Search for the cell housing the specified text and yield its (X, Y) center coordinate. 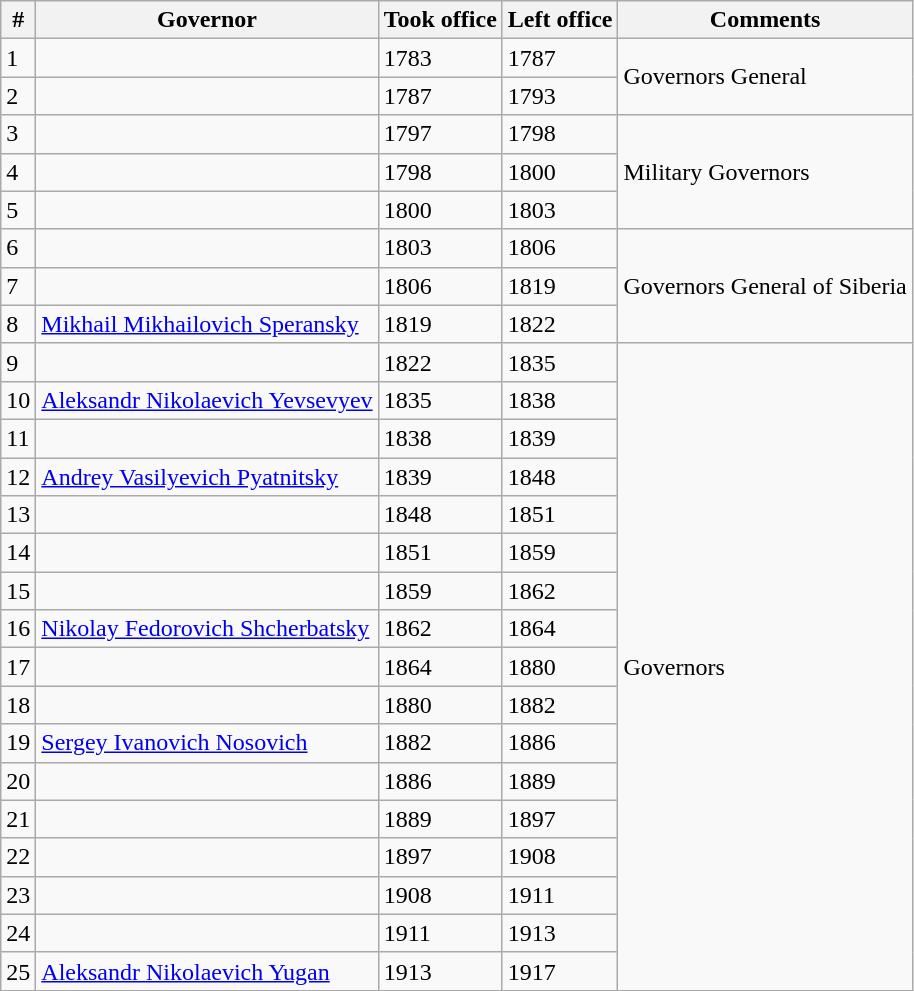
24 (18, 933)
Governors General of Siberia (765, 286)
10 (18, 400)
# (18, 20)
6 (18, 248)
15 (18, 591)
18 (18, 705)
Aleksandr Nikolaevich Yevsevyev (207, 400)
Took office (440, 20)
Aleksandr Nikolaevich Yugan (207, 971)
1797 (440, 134)
Andrey Vasilyevich Pyatnitsky (207, 477)
Sergey Ivanovich Nosovich (207, 743)
1917 (560, 971)
Governors General (765, 77)
5 (18, 210)
Left office (560, 20)
9 (18, 362)
13 (18, 515)
16 (18, 629)
Governors (765, 666)
1 (18, 58)
Mikhail Mikhailovich Speransky (207, 324)
Comments (765, 20)
23 (18, 895)
Governor (207, 20)
21 (18, 819)
25 (18, 971)
8 (18, 324)
2 (18, 96)
22 (18, 857)
7 (18, 286)
Nikolay Fedorovich Shcherbatsky (207, 629)
11 (18, 438)
20 (18, 781)
17 (18, 667)
19 (18, 743)
12 (18, 477)
1783 (440, 58)
1793 (560, 96)
14 (18, 553)
Military Governors (765, 172)
3 (18, 134)
4 (18, 172)
